Output the (X, Y) coordinate of the center of the cell containing the given text.  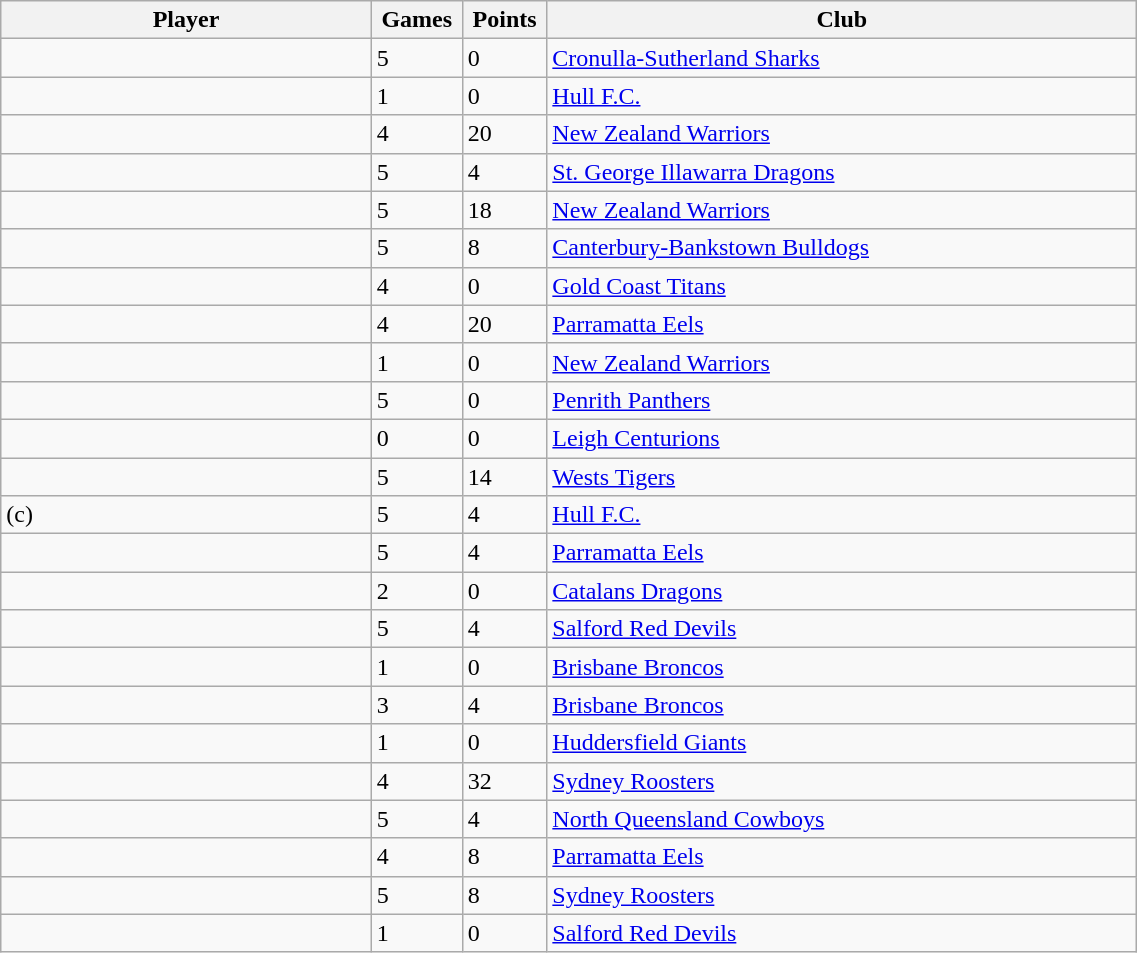
18 (504, 210)
32 (504, 781)
Club (842, 20)
Player (186, 20)
(c) (186, 515)
Catalans Dragons (842, 591)
Wests Tigers (842, 477)
Points (504, 20)
Canterbury-Bankstown Bulldogs (842, 248)
Gold Coast Titans (842, 286)
Games (416, 20)
Huddersfield Giants (842, 743)
3 (416, 705)
Penrith Panthers (842, 400)
North Queensland Cowboys (842, 819)
St. George Illawarra Dragons (842, 172)
14 (504, 477)
2 (416, 591)
Cronulla-Sutherland Sharks (842, 58)
Leigh Centurions (842, 438)
